Pinpoint the cell where the given text exists, returning its [X, Y] midpoint coordinate. 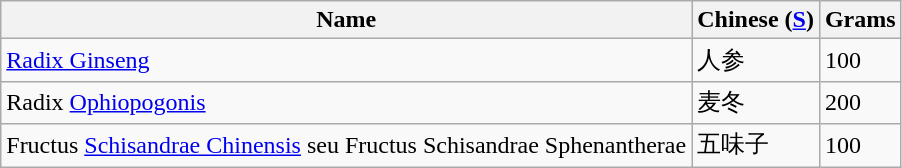
200 [860, 102]
Name [346, 20]
人参 [756, 60]
Grams [860, 20]
Radix Ginseng [346, 60]
Radix Ophiopogonis [346, 102]
Chinese (S) [756, 20]
Fructus Schisandrae Chinensis seu Fructus Schisandrae Sphenantherae [346, 146]
五味子 [756, 146]
麦冬 [756, 102]
